Locate the cell with the specified text and output its [X, Y] center coordinate. 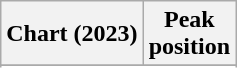
Chart (2023) [72, 34]
Peakposition [189, 34]
